Provide the (X, Y) coordinate of the cell's center where the given text is located.  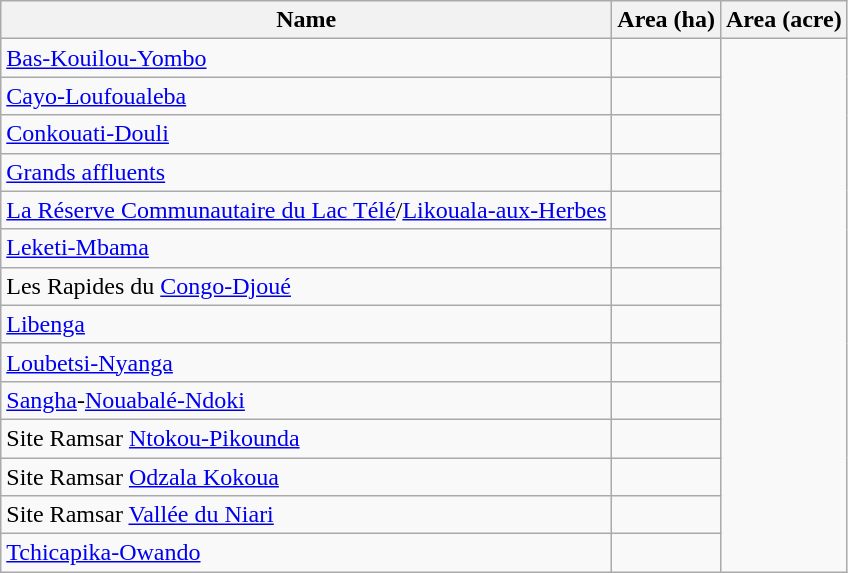
Area (ha) (666, 20)
Bas-Kouilou-Yombo (306, 58)
Sangha-Nouabalé-Ndoki (306, 400)
Area (acre) (784, 20)
Cayo-Loufoualeba (306, 96)
Name (306, 20)
La Réserve Communautaire du Lac Télé/Likouala-aux-Herbes (306, 210)
Libenga (306, 324)
Conkouati-Douli (306, 134)
Site Ramsar Vallée du Niari (306, 515)
Grands affluents (306, 172)
Les Rapides du Congo-Djoué (306, 286)
Tchicapika-Owando (306, 553)
Leketi-Mbama (306, 248)
Site Ramsar Odzala Kokoua (306, 477)
Loubetsi-Nyanga (306, 362)
Site Ramsar Ntokou-Pikounda (306, 438)
